From the cell containing the given text, extract its center point as [X, Y] coordinate. 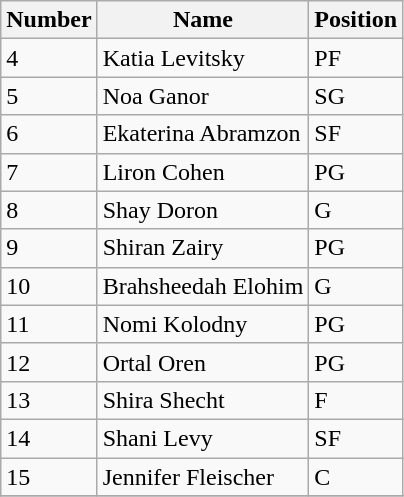
PF [356, 58]
Brahsheedah Elohim [203, 286]
Shiran Zairy [203, 248]
13 [49, 400]
Katia Levitsky [203, 58]
9 [49, 248]
Shira Shecht [203, 400]
14 [49, 438]
11 [49, 324]
4 [49, 58]
Jennifer Fleischer [203, 477]
Shay Doron [203, 210]
F [356, 400]
Ortal Oren [203, 362]
12 [49, 362]
Shani Levy [203, 438]
Noa Ganor [203, 96]
Number [49, 20]
Nomi Kolodny [203, 324]
Position [356, 20]
Liron Cohen [203, 172]
10 [49, 286]
6 [49, 134]
5 [49, 96]
15 [49, 477]
C [356, 477]
Name [203, 20]
Ekaterina Abramzon [203, 134]
8 [49, 210]
SG [356, 96]
7 [49, 172]
